For the text-containing cell, return its midpoint in [X, Y] coordinate format. 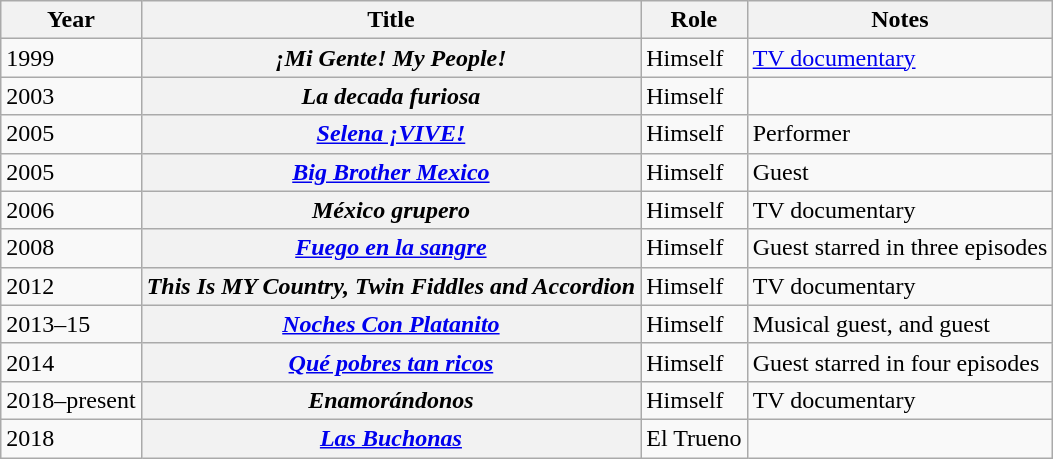
2012 [71, 286]
2014 [71, 362]
Year [71, 20]
2013–15 [71, 324]
2003 [71, 96]
México grupero [391, 210]
2018–present [71, 400]
Fuego en la sangre [391, 248]
Enamorándonos [391, 400]
This Is MY Country, Twin Fiddles and Accordion [391, 286]
Qué pobres tan ricos [391, 362]
2018 [71, 438]
Notes [900, 20]
Title [391, 20]
Noches Con Platanito [391, 324]
2008 [71, 248]
Role [694, 20]
Selena ¡VIVE! [391, 134]
La decada furiosa [391, 96]
Big Brother Mexico [391, 172]
Las Buchonas [391, 438]
Musical guest, and guest [900, 324]
Guest starred in three episodes [900, 248]
Guest [900, 172]
1999 [71, 58]
El Trueno [694, 438]
¡Mi Gente! My People! [391, 58]
2006 [71, 210]
Performer [900, 134]
Guest starred in four episodes [900, 362]
